Detect which cell encompasses the target text, then output its (X, Y) center coordinate. 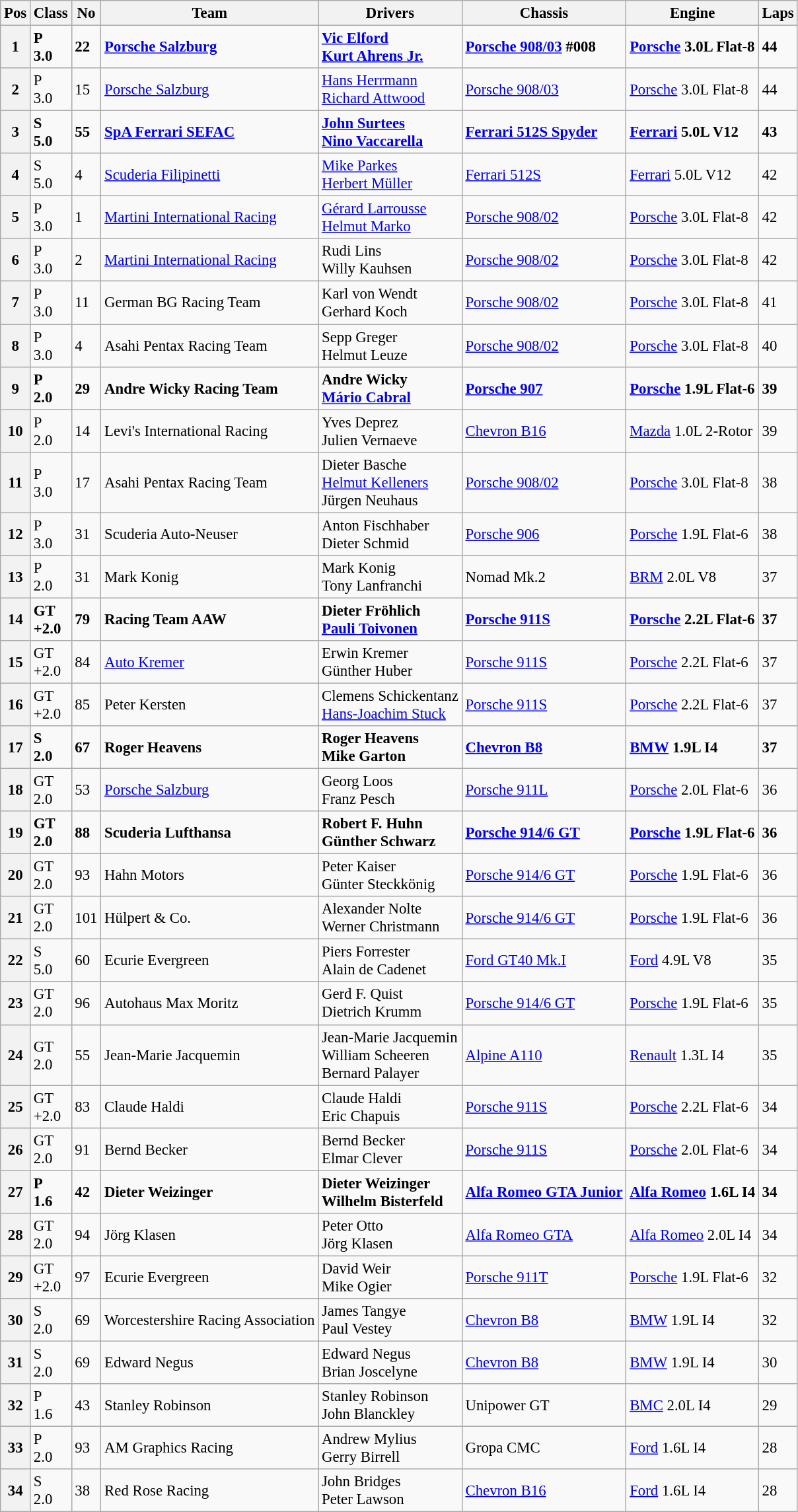
Andrew Mylius Gerry Birrell (390, 1448)
5 (16, 218)
Gropa CMC (544, 1448)
Red Rose Racing (210, 1490)
Mike Parkes Herbert Müller (390, 174)
19 (16, 832)
Ford GT40 Mk.I (544, 960)
21 (16, 918)
Jean-Marie Jacquemin (210, 1055)
AM Graphics Racing (210, 1448)
8 (16, 346)
Levi's International Racing (210, 431)
16 (16, 704)
Alfa Romeo 2.0L I4 (692, 1235)
Andre Wicky Racing Team (210, 388)
33 (16, 1448)
Dieter Weizinger (210, 1192)
7 (16, 303)
Piers Forrester Alain de Cadenet (390, 960)
Porsche 908/03 (544, 90)
Mazda 1.0L 2-Rotor (692, 431)
Dieter Fröhlich Pauli Toivonen (390, 620)
Team (210, 13)
Stanley Robinson (210, 1406)
79 (86, 620)
Hahn Motors (210, 876)
Edward Negus (210, 1362)
Autohaus Max Moritz (210, 1004)
SpA Ferrari SEFAC (210, 132)
94 (86, 1235)
Mark Konig Tony Lanfranchi (390, 577)
No (86, 13)
Rudi Lins Willy Kauhsen (390, 260)
84 (86, 662)
Porsche 907 (544, 388)
Alfa Romeo GTA Junior (544, 1192)
Peter Kersten (210, 704)
Ford 4.9L V8 (692, 960)
Claude Haldi Eric Chapuis (390, 1107)
101 (86, 918)
13 (16, 577)
60 (86, 960)
12 (16, 534)
Alexander Nolte Werner Christmann (390, 918)
85 (86, 704)
Pos (16, 13)
Georg Loos Franz Pesch (390, 790)
Anton Fischhaber Dieter Schmid (390, 534)
Chassis (544, 13)
23 (16, 1004)
Jörg Klasen (210, 1235)
27 (16, 1192)
Ferrari 512S Spyder (544, 132)
Bernd Becker Elmar Clever (390, 1149)
25 (16, 1107)
Robert F. Huhn Günther Schwarz (390, 832)
BMC 2.0L I4 (692, 1406)
20 (16, 876)
26 (16, 1149)
John Bridges Peter Lawson (390, 1490)
41 (778, 303)
James Tangye Paul Vestey (390, 1320)
Porsche 908/03 #008 (544, 48)
Peter Otto Jörg Klasen (390, 1235)
BRM 2.0L V8 (692, 577)
Alpine A110 (544, 1055)
Edward Negus Brian Joscelyne (390, 1362)
Porsche 906 (544, 534)
Scuderia Auto-Neuser (210, 534)
96 (86, 1004)
Renault 1.3L I4 (692, 1055)
Engine (692, 13)
40 (778, 346)
Clemens Schickentanz Hans-Joachim Stuck (390, 704)
53 (86, 790)
Worcestershire Racing Association (210, 1320)
97 (86, 1278)
Erwin Kremer Günther Huber (390, 662)
Drivers (390, 13)
Laps (778, 13)
German BG Racing Team (210, 303)
Unipower GT (544, 1406)
Nomad Mk.2 (544, 577)
9 (16, 388)
91 (86, 1149)
Jean-Marie Jacquemin William Scheeren Bernard Palayer (390, 1055)
John Surtees Nino Vaccarella (390, 132)
Hans Herrmann Richard Attwood (390, 90)
88 (86, 832)
Hülpert & Co. (210, 918)
10 (16, 431)
Auto Kremer (210, 662)
David Weir Mike Ogier (390, 1278)
Roger Heavens Mike Garton (390, 748)
Yves Deprez Julien Vernaeve (390, 431)
Karl von Wendt Gerhard Koch (390, 303)
Alfa Romeo GTA (544, 1235)
Mark Konig (210, 577)
Gerd F. Quist Dietrich Krumm (390, 1004)
Vic Elford Kurt Ahrens Jr. (390, 48)
18 (16, 790)
Claude Haldi (210, 1107)
24 (16, 1055)
Gérard Larrousse Helmut Marko (390, 218)
Porsche 911T (544, 1278)
Sepp Greger Helmut Leuze (390, 346)
Scuderia Filipinetti (210, 174)
67 (86, 748)
Roger Heavens (210, 748)
Andre Wicky Mário Cabral (390, 388)
Porsche 911L (544, 790)
Peter Kaiser Günter Steckkönig (390, 876)
Alfa Romeo 1.6L I4 (692, 1192)
Bernd Becker (210, 1149)
3 (16, 132)
Scuderia Lufthansa (210, 832)
Dieter Basche Helmut Kelleners Jürgen Neuhaus (390, 482)
Class (52, 13)
83 (86, 1107)
Racing Team AAW (210, 620)
6 (16, 260)
Stanley Robinson John Blanckley (390, 1406)
Ferrari 512S (544, 174)
Dieter Weizinger Wilhelm Bisterfeld (390, 1192)
